Output the (X, Y) coordinate of the center of the cell containing the given text.  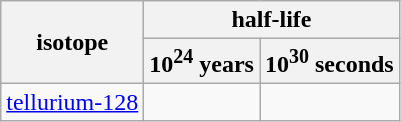
tellurium-128 (72, 102)
half-life (272, 20)
isotope (72, 42)
1030 seconds (330, 62)
1024 years (202, 62)
